Identify which cell holds the provided text, then report its [x, y] central coordinate. 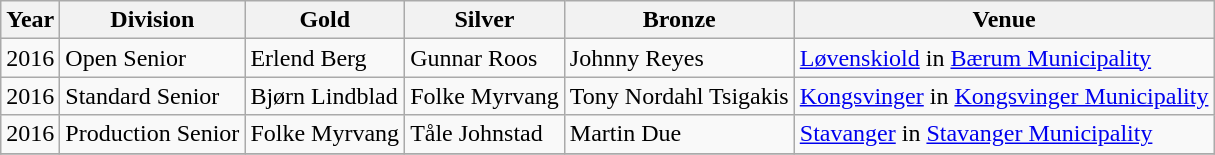
Division [152, 20]
Kongsvinger in Kongsvinger Municipality [1004, 96]
Bronze [679, 20]
Gunnar Roos [485, 58]
Johnny Reyes [679, 58]
Open Senior [152, 58]
Stavanger in Stavanger Municipality [1004, 134]
Gold [325, 20]
Løvenskiold in Bærum Municipality [1004, 58]
Martin Due [679, 134]
Standard Senior [152, 96]
Tåle Johnstad [485, 134]
Silver [485, 20]
Venue [1004, 20]
Tony Nordahl Tsigakis [679, 96]
Bjørn Lindblad [325, 96]
Erlend Berg [325, 58]
Year [30, 20]
Production Senior [152, 134]
